Provide the (x, y) coordinate of the cell's center where the given text is located.  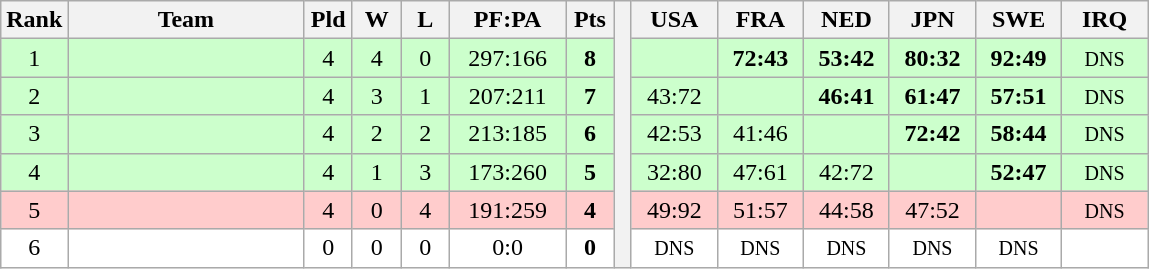
42:72 (846, 172)
7 (590, 96)
8 (590, 58)
57:51 (1019, 96)
32:80 (674, 172)
80:32 (932, 58)
0:0 (508, 248)
44:58 (846, 210)
47:52 (932, 210)
213:185 (508, 134)
W (376, 20)
53:42 (846, 58)
Pts (590, 20)
51:57 (760, 210)
173:260 (508, 172)
FRA (760, 20)
Pld (328, 20)
Rank (34, 20)
IRQ (1105, 20)
SWE (1019, 20)
USA (674, 20)
PF:PA (508, 20)
191:259 (508, 210)
72:43 (760, 58)
58:44 (1019, 134)
Team (186, 20)
43:72 (674, 96)
49:92 (674, 210)
47:61 (760, 172)
JPN (932, 20)
NED (846, 20)
42:53 (674, 134)
207:211 (508, 96)
297:166 (508, 58)
92:49 (1019, 58)
72:42 (932, 134)
61:47 (932, 96)
46:41 (846, 96)
L (426, 20)
52:47 (1019, 172)
41:46 (760, 134)
